Find where the given text appears and provide that cell's center as [x, y] coordinate. 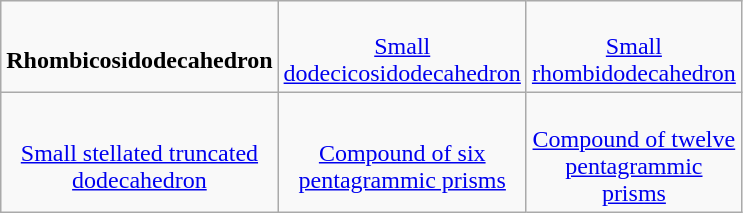
Rhombicosidodecahedron [140, 47]
Compound of twelve pentagrammic prisms [634, 152]
Small stellated truncated dodecahedron [140, 152]
Small rhombidodecahedron [634, 47]
Compound of six pentagrammic prisms [402, 152]
Small dodecicosidodecahedron [402, 47]
